Return (X, Y) of the center of cell containing provided text 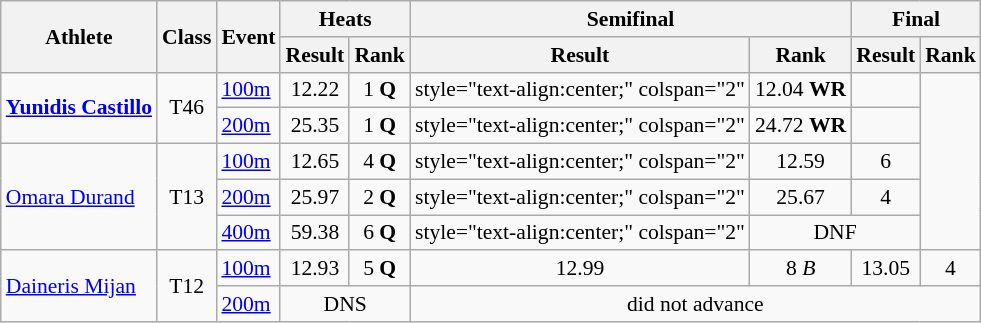
12.65 (314, 162)
25.35 (314, 126)
Event (248, 36)
DNF (835, 233)
13.05 (886, 269)
8 B (800, 269)
T13 (186, 198)
5 Q (380, 269)
T46 (186, 108)
12.22 (314, 90)
Semifinal (630, 19)
24.72 WR (800, 126)
Final (916, 19)
4 Q (380, 162)
12.59 (800, 162)
DNS (344, 304)
Omara Durand (79, 198)
Daineris Mijan (79, 286)
T12 (186, 286)
Class (186, 36)
12.04 WR (800, 90)
400m (248, 233)
12.99 (580, 269)
did not advance (696, 304)
59.38 (314, 233)
Heats (344, 19)
6 (886, 162)
Athlete (79, 36)
25.97 (314, 197)
2 Q (380, 197)
25.67 (800, 197)
Yunidis Castillo (79, 108)
12.93 (314, 269)
6 Q (380, 233)
